Extract the (X, Y) coordinate from the center of the cell holding the provided text.  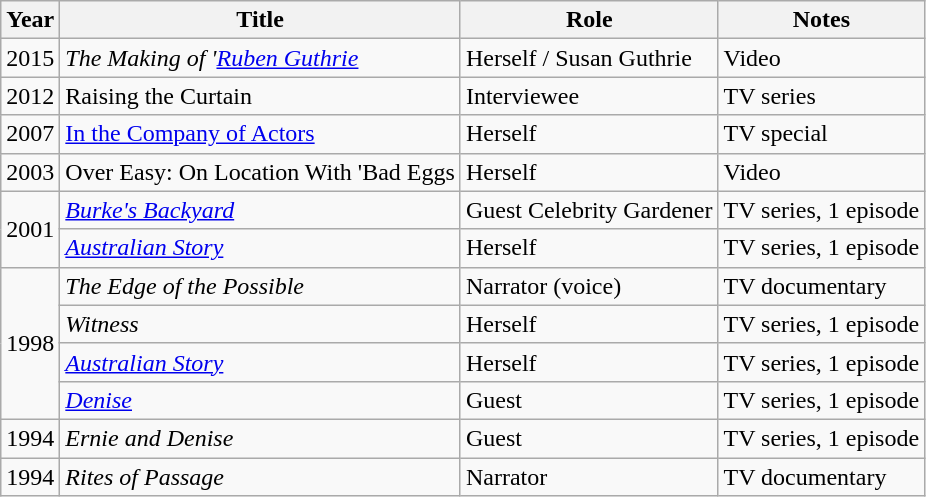
Rites of Passage (260, 477)
Ernie and Denise (260, 438)
The Edge of the Possible (260, 286)
2007 (30, 134)
2015 (30, 58)
2001 (30, 229)
2003 (30, 172)
Raising the Curtain (260, 96)
Herself / Susan Guthrie (589, 58)
Role (589, 20)
Narrator (589, 477)
The Making of 'Ruben Guthrie (260, 58)
Guest Celebrity Gardener (589, 210)
Year (30, 20)
Interviewee (589, 96)
TV special (822, 134)
Over Easy: On Location With 'Bad Eggs (260, 172)
Witness (260, 324)
In the Company of Actors (260, 134)
Denise (260, 400)
TV series (822, 96)
Burke's Backyard (260, 210)
Notes (822, 20)
2012 (30, 96)
1998 (30, 343)
Title (260, 20)
Narrator (voice) (589, 286)
